Return [x, y] of the center of cell containing provided text 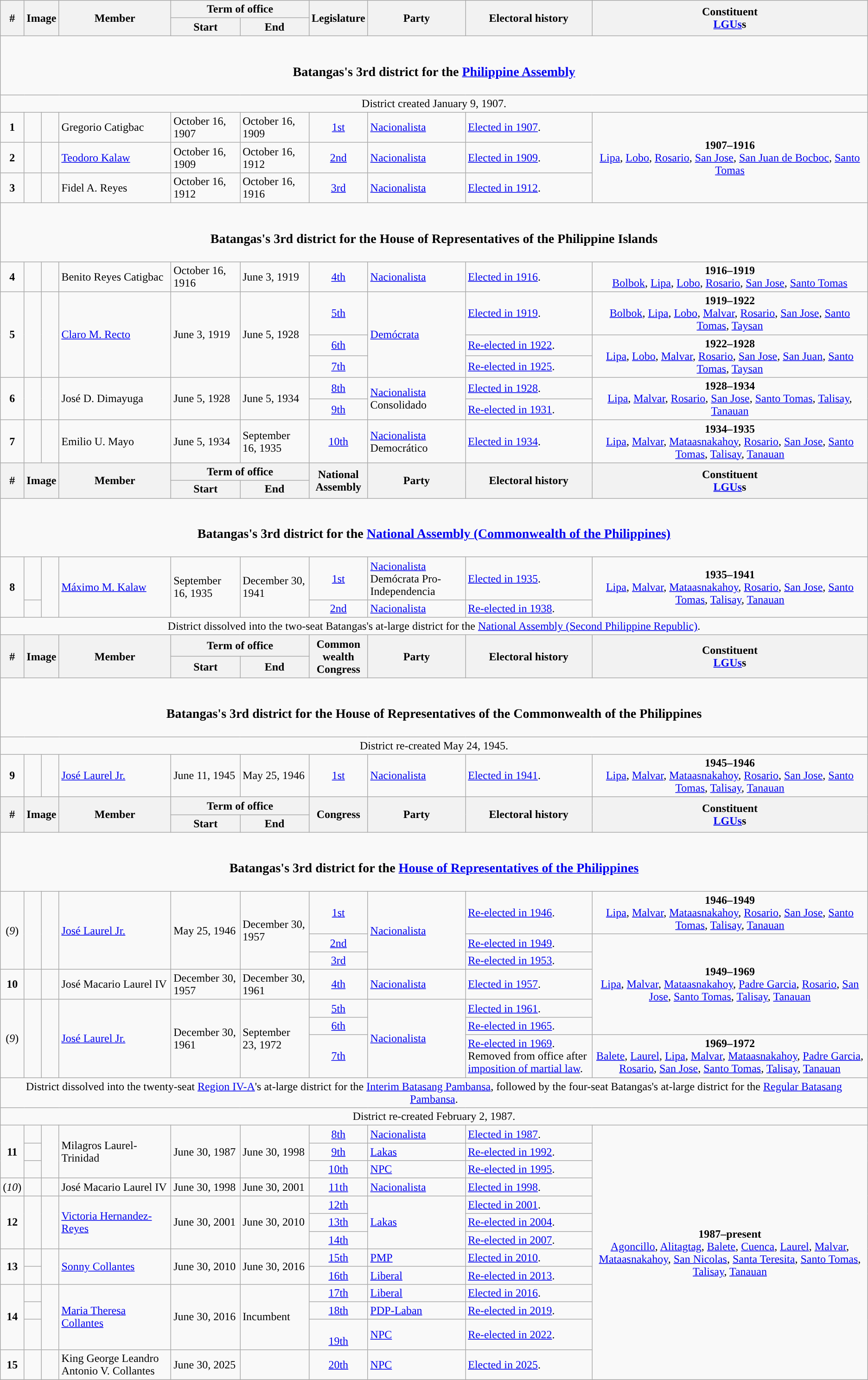
Re-elected in 1965. [529, 1026]
PMP [416, 1258]
October 16, 1907 [206, 127]
Batangas's 3rd district for the National Assembly (Commonwealth of the Philippines) [434, 528]
Congress [338, 815]
10 [12, 984]
1969–1972Balete, Laurel, Lipa, Malvar, Mataasnakahoy, Padre Garcia, Rosario, San Jose, Santo Tomas, Talisay, Tanauan [730, 1056]
20th [338, 1364]
Re-elected in 1925. [529, 367]
Elected in 2010. [529, 1258]
9 [12, 776]
Elected in 1919. [529, 313]
Elected in 1912. [529, 187]
District dissolved into the two-seat Batangas's at-large district for the National Assembly (Second Philippine Republic). [434, 626]
14th [338, 1240]
Batangas's 3rd district for the Philippine Assembly [434, 65]
Victoria Hernandez-Reyes [115, 1222]
Elected in 1909. [529, 158]
Re-elected in 2007. [529, 1240]
1935–1941Lipa, Malvar, Mataasnakahoy, Rosario, San Jose, Santo Tomas, Talisay, Tanauan [730, 587]
11th [338, 1187]
Re-elected in 1938. [529, 608]
Elected in 1916. [529, 277]
District created January 9, 1907. [434, 103]
Re-elected in 1995. [529, 1169]
2 [12, 158]
Elected in 1935. [529, 578]
5 [12, 335]
Gregorio Catigbac [115, 127]
19th [338, 1335]
Elected in 2016. [529, 1293]
Re-elected in 2019. [529, 1310]
NacionalistaDemócrata Pro-Independencia [416, 578]
Sonny Collantes [115, 1266]
1 [12, 127]
4 [12, 277]
NacionalistaConsolidado [416, 399]
District re-created February 2, 1987. [434, 1117]
11 [12, 1152]
Benito Reyes Catigbac [115, 277]
Re-elected in 1992. [529, 1152]
7 [12, 441]
Elected in 1998. [529, 1187]
6 [12, 399]
December 30, 1941 [274, 587]
12 [12, 1222]
17th [338, 1293]
Elected in 1961. [529, 1008]
Maria Theresa Collantes [115, 1317]
King George Leandro Antonio V. Collantes [115, 1364]
Milagros Laurel-Trinidad [115, 1152]
3 [12, 187]
8 [12, 587]
(10) [12, 1187]
Re-elected in 2013. [529, 1275]
Claro M. Recto [115, 335]
1919–1922Bolbok, Lipa, Lobo, Malvar, Rosario, San Jose, Santo Tomas, Taysan [730, 313]
Elected in 1907. [529, 127]
Re-elected in 1931. [529, 409]
15 [12, 1364]
Elected in 1957. [529, 984]
Batangas's 3rd district for the House of Representatives of the Philippine Islands [434, 232]
Elected in 1987. [529, 1134]
June 30, 1987 [206, 1152]
Re-elected in 1946. [529, 913]
Re-elected in 1922. [529, 345]
PDP-Laban [416, 1310]
Incumbent [274, 1317]
1916–1919Bolbok, Lipa, Lobo, Rosario, San Jose, Santo Tomas [730, 277]
Re-elected in 1969.Removed from office after imposition of martial law. [529, 1056]
13 [12, 1266]
Re-elected in 2004. [529, 1222]
June 30, 2025 [206, 1364]
Máximo M. Kalaw [115, 587]
Elected in 1941. [529, 776]
Batangas's 3rd district for the House of Representatives of the Commonwealth of the Philippines [434, 707]
NationalAssembly [338, 480]
1945–1946Lipa, Malvar, Mataasnakahoy, Rosario, San Jose, Santo Tomas, Talisay, Tanauan [730, 776]
September 23, 1972 [274, 1038]
1987–presentAgoncillo, Alitagtag, Balete, Cuenca, Laurel, Malvar, Mataasnakahoy, San Nicolas, Santa Teresita, Santo Tomas, Talisay, Tanauan [730, 1253]
Fidel A. Reyes [115, 187]
June 11, 1945 [206, 776]
15th [338, 1258]
1922–1928Lipa, Lobo, Malvar, Rosario, San Jose, San Juan, Santo Tomas, Taysan [730, 356]
CommonwealthCongress [338, 656]
18th [338, 1310]
Elected in 1928. [529, 388]
13th [338, 1222]
1949–1969Lipa, Malvar, Mataasnakahoy, Padre Garcia, Rosario, San Jose, Santo Tomas, Talisay, Tanauan [730, 984]
Emilio U. Mayo [115, 441]
Re-elected in 1949. [529, 943]
1934–1935Lipa, Malvar, Mataasnakahoy, Rosario, San Jose, Santo Tomas, Talisay, Tanauan [730, 441]
Elected in 2001. [529, 1205]
1946–1949Lipa, Malvar, Mataasnakahoy, Rosario, San Jose, Santo Tomas, Talisay, Tanauan [730, 913]
Elected in 1934. [529, 441]
12th [338, 1205]
Demócrata [416, 335]
1907–1916Lipa, Lobo, Rosario, San Jose, San Juan de Bocboc, Santo Tomas [730, 158]
Re-elected in 1953. [529, 960]
Re-elected in 2022. [529, 1335]
Batangas's 3rd district for the House of Representatives of the Philippines [434, 862]
NacionalistaDemocrático [416, 441]
1928–1934Lipa, Malvar, Rosario, San Jose, Santo Tomas, Talisay, Tanauan [730, 399]
Teodoro Kalaw [115, 158]
14 [12, 1317]
District re-created May 24, 1945. [434, 746]
Legislature [338, 18]
José D. Dimayuga [115, 399]
Elected in 2025. [529, 1364]
16th [338, 1275]
